Detect which cell encompasses the target text, then output its [X, Y] center coordinate. 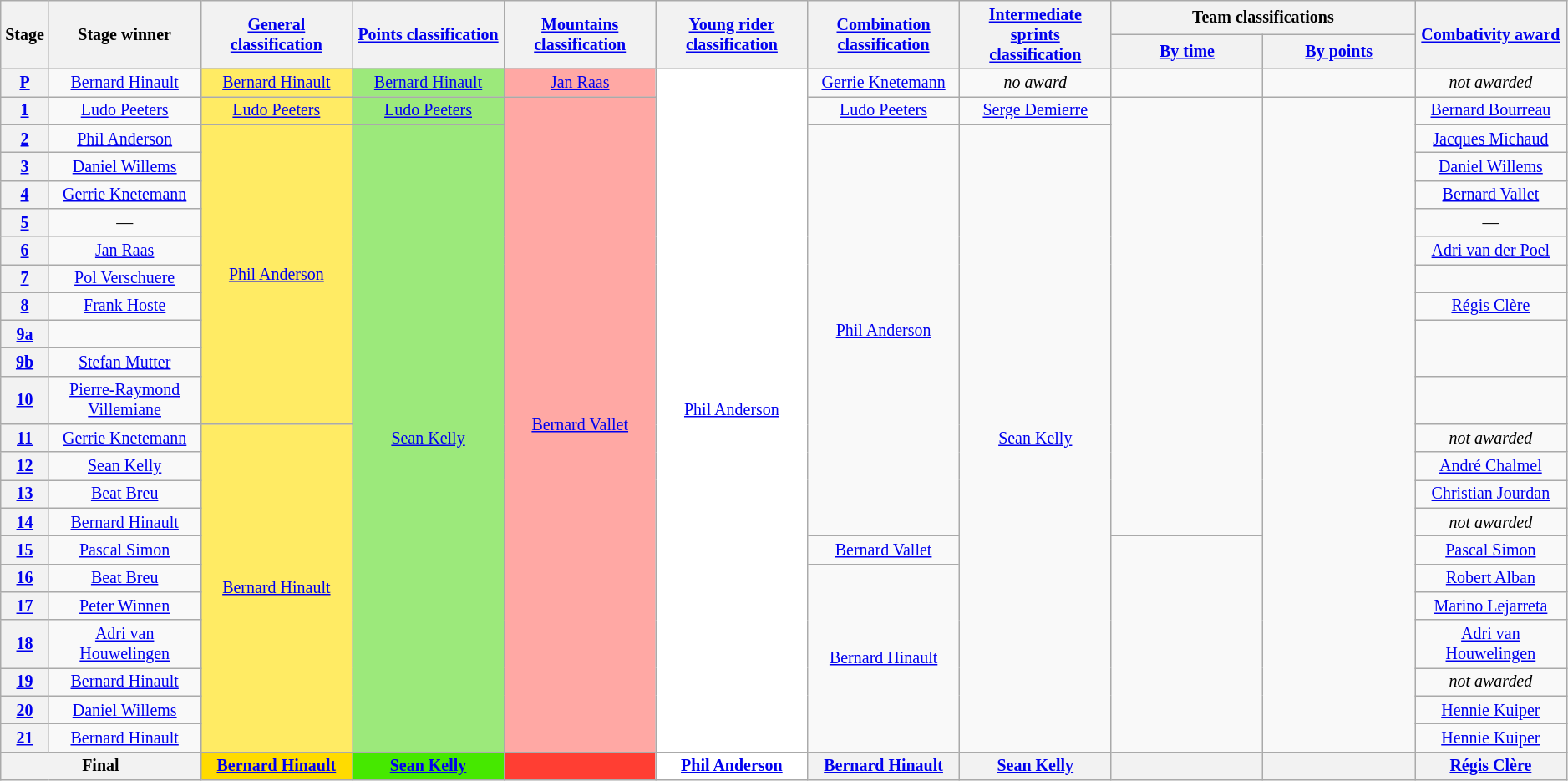
Frank Hoste [124, 306]
21 [25, 738]
By time [1187, 52]
P [25, 84]
Peter Winnen [124, 606]
Mountains classification [580, 35]
By points [1339, 52]
Intermediate sprints classification [1035, 35]
8 [25, 306]
5 [25, 222]
11 [25, 438]
13 [25, 494]
Jacques Michaud [1491, 139]
André Chalmel [1491, 466]
Bernard Bourreau [1491, 110]
Combination classification [884, 35]
Combativity award [1491, 35]
no award [1035, 84]
15 [25, 550]
7 [25, 279]
Team classifications [1263, 18]
Pol Verschuere [124, 279]
14 [25, 523]
General classification [277, 35]
Stefan Mutter [124, 363]
1 [25, 110]
9b [25, 363]
9a [25, 334]
4 [25, 194]
Young rider classification [732, 35]
Final [100, 765]
19 [25, 682]
Christian Jourdan [1491, 494]
3 [25, 167]
Robert Alban [1491, 578]
10 [25, 401]
Pierre-Raymond Villemiane [124, 401]
Points classification [429, 35]
2 [25, 139]
6 [25, 251]
Stage winner [124, 35]
Adri van der Poel [1491, 251]
18 [25, 643]
20 [25, 710]
12 [25, 466]
16 [25, 578]
Serge Demierre [1035, 110]
Marino Lejarreta [1491, 606]
17 [25, 606]
Stage [25, 35]
